Output the (X, Y) coordinate of the center of the cell containing the given text.  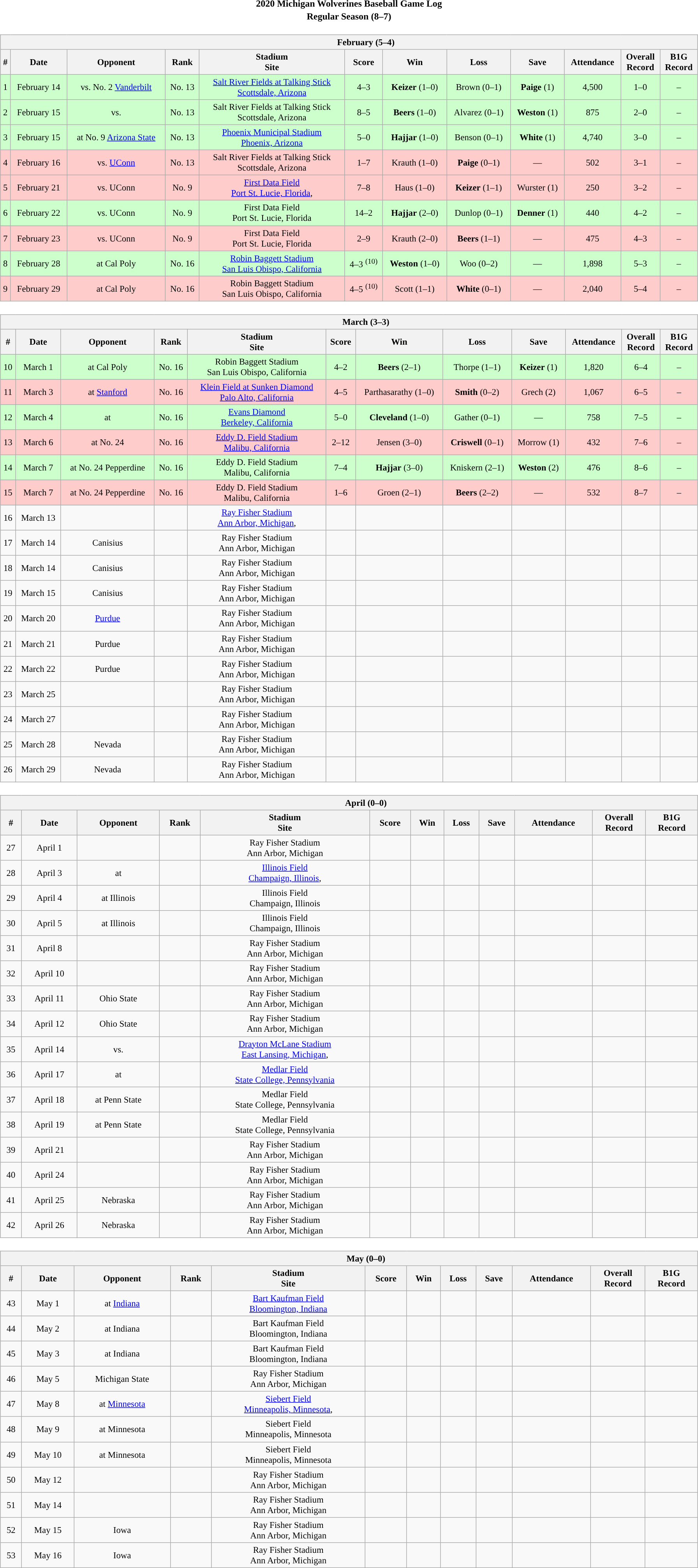
Haus (1–0) (414, 188)
May 9 (48, 1429)
at Stanford (108, 392)
Klein Field at Sunken DiamondPalo Alto, California (257, 392)
5 (5, 188)
13 (8, 442)
Hajjar (3–0) (399, 467)
Groen (2–1) (399, 492)
2,040 (593, 288)
April 14 (49, 1049)
475 (593, 238)
March 28 (38, 744)
Smith (0–2) (477, 392)
6–4 (641, 367)
14 (8, 467)
8 (5, 263)
Alvarez (0–1) (479, 112)
April (0–0) (349, 803)
Wurster (1) (538, 188)
February (5–4) (349, 42)
17 (8, 543)
March 13 (38, 518)
vs. No. 2 Vanderbilt (116, 87)
502 (593, 163)
Criswell (0–1) (477, 442)
February 28 (39, 263)
Grech (2) (538, 392)
February 16 (39, 163)
1–0 (640, 87)
February 29 (39, 288)
27 (11, 847)
11 (8, 392)
at No. 24 (108, 442)
2 (5, 112)
46 (11, 1379)
February 14 (39, 87)
April 1 (49, 847)
20 (8, 618)
3–0 (640, 138)
4,500 (593, 87)
at No. 9 Arizona State (116, 138)
50 (11, 1480)
March (3–3) (349, 322)
Cleveland (1–0) (399, 418)
8–7 (641, 492)
April 10 (49, 974)
Krauth (1–0) (414, 163)
Drayton McLane StadiumEast Lansing, Michigan, (285, 1049)
48 (11, 1429)
5–3 (640, 263)
April 3 (49, 873)
March 21 (38, 643)
476 (594, 467)
March 15 (38, 594)
White (1) (538, 138)
8–6 (641, 467)
31 (11, 949)
May 10 (48, 1454)
2–12 (341, 442)
4 (5, 163)
Woo (0–2) (479, 263)
2–9 (364, 238)
April 4 (49, 898)
Keizer (1–1) (479, 188)
March 6 (38, 442)
March 4 (38, 418)
49 (11, 1454)
6–5 (641, 392)
Kniskern (2–1) (477, 467)
43 (11, 1303)
Siebert FieldMinneapolis, Minnesota, (288, 1404)
25 (8, 744)
Dunlop (0–1) (479, 213)
34 (11, 1024)
Denner (1) (538, 213)
18 (8, 568)
51 (11, 1505)
14–2 (364, 213)
March 22 (38, 669)
15 (8, 492)
May 14 (48, 1505)
4–3 (10) (364, 263)
April 19 (49, 1125)
Benson (0–1) (479, 138)
45 (11, 1354)
12 (8, 418)
Hajjar (2–0) (414, 213)
5–4 (640, 288)
Beers (2–2) (477, 492)
April 26 (49, 1225)
Morrow (1) (538, 442)
47 (11, 1404)
March 3 (38, 392)
4,740 (593, 138)
Beers (1–1) (479, 238)
7 (5, 238)
March 1 (38, 367)
Krauth (2–0) (414, 238)
First Data FieldPort St. Lucie, Florida, (272, 188)
1–6 (341, 492)
Michigan State (122, 1379)
19 (8, 594)
Jensen (3–0) (399, 442)
Paige (1) (538, 87)
March 27 (38, 719)
26 (8, 770)
Evans DiamondBerkeley, California (257, 418)
21 (8, 643)
May 5 (48, 1379)
38 (11, 1125)
432 (594, 442)
April 11 (49, 999)
Weston (1) (538, 112)
16 (8, 518)
7–6 (641, 442)
May 16 (48, 1555)
1,067 (594, 392)
Keizer (1) (538, 367)
May 2 (48, 1329)
Keizer (1–0) (414, 87)
32 (11, 974)
7–4 (341, 467)
Illinois FieldChampaign, Illinois, (285, 873)
Ray Fisher StadiumAnn Arbor, Michigan, (257, 518)
February 22 (39, 213)
Scott (1–1) (414, 288)
Gather (0–1) (477, 418)
March 20 (38, 618)
April 18 (49, 1099)
February 23 (39, 238)
April 17 (49, 1074)
24 (8, 719)
36 (11, 1074)
1,820 (594, 367)
42 (11, 1225)
April 24 (49, 1175)
22 (8, 669)
1–7 (364, 163)
Beers (1–0) (414, 112)
440 (593, 213)
Beers (2–1) (399, 367)
Paige (0–1) (479, 163)
53 (11, 1555)
1,898 (593, 263)
250 (593, 188)
758 (594, 418)
Hajjar (1–0) (414, 138)
Phoenix Municipal StadiumPhoenix, Arizona (272, 138)
April 5 (49, 923)
10 (8, 367)
April 8 (49, 949)
Brown (0–1) (479, 87)
1 (5, 87)
532 (594, 492)
May 8 (48, 1404)
February 21 (39, 188)
May 1 (48, 1303)
9 (5, 288)
8–5 (364, 112)
4–5 (10) (364, 288)
39 (11, 1150)
April 21 (49, 1150)
40 (11, 1175)
7–5 (641, 418)
41 (11, 1200)
52 (11, 1530)
3–1 (640, 163)
May 3 (48, 1354)
March 29 (38, 770)
April 25 (49, 1200)
May (0–0) (349, 1258)
23 (8, 694)
White (0–1) (479, 288)
Weston (2) (538, 467)
35 (11, 1049)
7–8 (364, 188)
875 (593, 112)
May 12 (48, 1480)
29 (11, 898)
3 (5, 138)
28 (11, 873)
Parthasarathy (1–0) (399, 392)
Thorpe (1–1) (477, 367)
37 (11, 1099)
4–5 (341, 392)
44 (11, 1329)
6 (5, 213)
April 12 (49, 1024)
33 (11, 999)
May 15 (48, 1530)
3–2 (640, 188)
Weston (1–0) (414, 263)
2–0 (640, 112)
30 (11, 923)
March 25 (38, 694)
